Output the [x, y] coordinate of the center of the cell containing the given text.  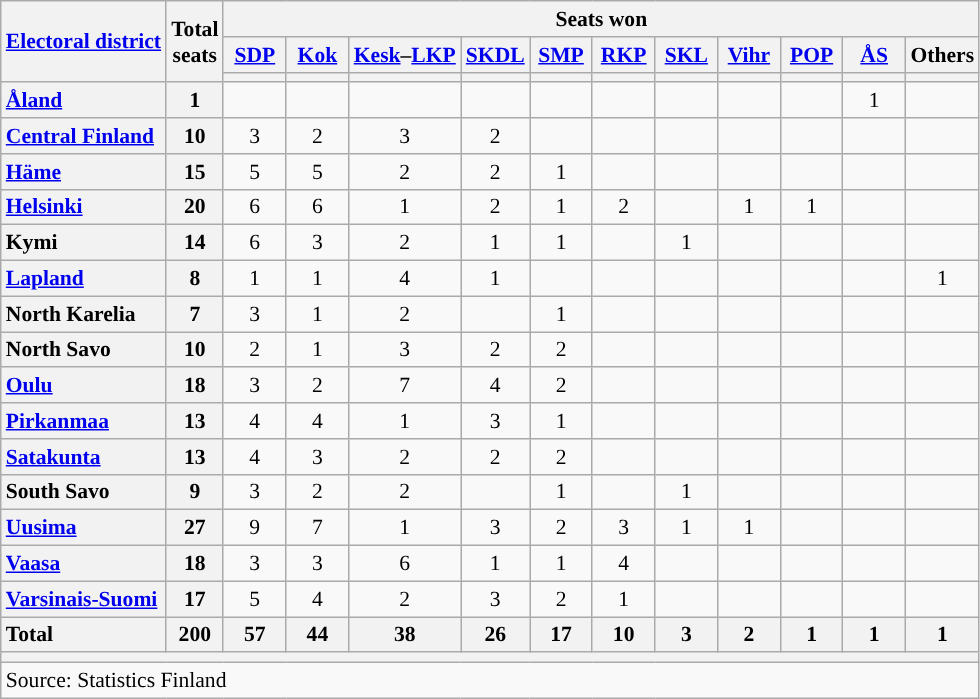
RKP [624, 55]
SKL [686, 55]
North Savo [84, 350]
Kesk–LKP [405, 55]
200 [194, 635]
44 [318, 635]
27 [194, 528]
Kymi [84, 243]
SMP [562, 55]
38 [405, 635]
8 [194, 279]
Totalseats [194, 42]
15 [194, 172]
Lapland [84, 279]
SDP [254, 55]
Pirkanmaa [84, 421]
57 [254, 635]
ÅS [874, 55]
Vaasa [84, 564]
Source: Statistics Finland [490, 681]
26 [496, 635]
Kok [318, 55]
14 [194, 243]
Oulu [84, 386]
SKDL [496, 55]
South Savo [84, 492]
Seats won [601, 19]
North Karelia [84, 314]
Vihr [750, 55]
POP [812, 55]
Central Finland [84, 136]
Total [84, 635]
Others [942, 55]
Helsinki [84, 207]
Satakunta [84, 457]
Electoral district [84, 42]
Varsinais-Suomi [84, 599]
20 [194, 207]
Uusima [84, 528]
Åland [84, 101]
Häme [84, 172]
